Scan for the cell matching the given text and deliver its [x, y] coordinate at center. 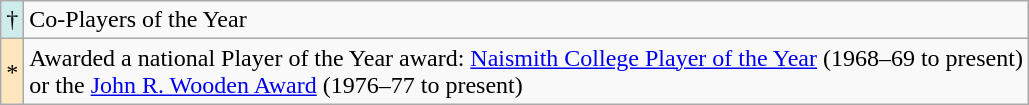
* [12, 72]
Awarded a national Player of the Year award: Naismith College Player of the Year (1968–69 to present)or the John R. Wooden Award (1976–77 to present) [526, 72]
† [12, 20]
Co-Players of the Year [526, 20]
